For the text-containing cell, return its midpoint in (x, y) coordinate format. 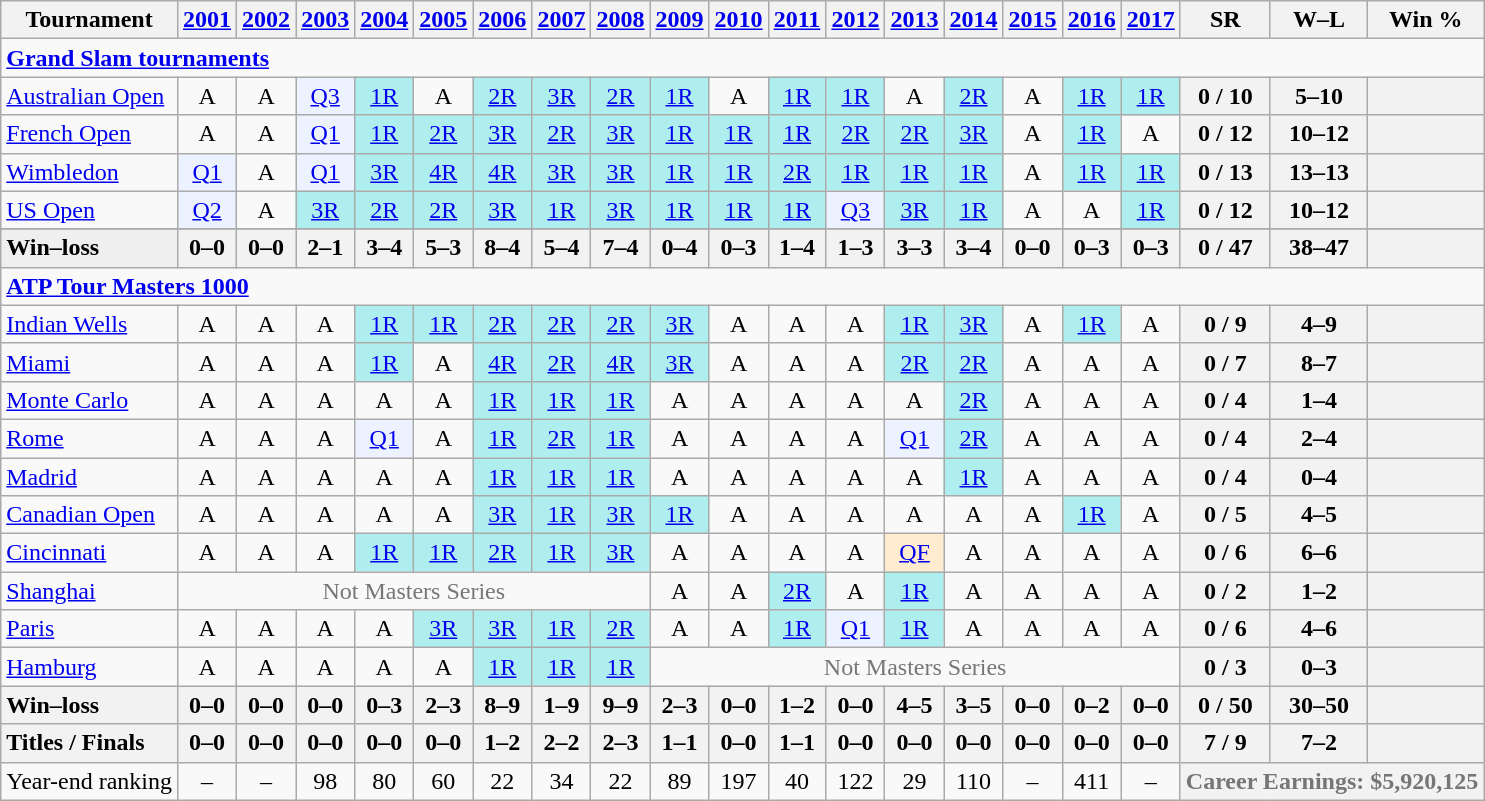
Titles / Finals (90, 743)
2008 (620, 20)
89 (680, 781)
French Open (90, 134)
0–2 (1092, 705)
8–4 (502, 248)
2017 (1150, 20)
30–50 (1318, 705)
0 / 5 (1225, 515)
Paris (90, 629)
Monte Carlo (90, 400)
W–L (1318, 20)
2016 (1092, 20)
Rome (90, 438)
QF (914, 553)
Madrid (90, 477)
38–47 (1318, 248)
1–9 (562, 705)
1–3 (856, 248)
7 / 9 (1225, 743)
122 (856, 781)
4–6 (1318, 629)
2–2 (562, 743)
110 (974, 781)
9–9 (620, 705)
0 / 13 (1225, 172)
0 / 2 (1225, 591)
Canadian Open (90, 515)
80 (384, 781)
6–6 (1318, 553)
Wimbledon (90, 172)
2003 (326, 20)
197 (738, 781)
5–10 (1318, 96)
2009 (680, 20)
ATP Tour Masters 1000 (742, 286)
34 (562, 781)
2001 (208, 20)
98 (326, 781)
2–1 (326, 248)
0 / 10 (1225, 96)
Shanghai (90, 591)
29 (914, 781)
3–5 (974, 705)
5–3 (444, 248)
SR (1225, 20)
7–2 (1318, 743)
2012 (856, 20)
Career Earnings: $5,920,125 (1332, 781)
2013 (914, 20)
2015 (1032, 20)
2011 (797, 20)
Hamburg (90, 667)
3–3 (914, 248)
Miami (90, 362)
2010 (738, 20)
US Open (90, 210)
7–4 (620, 248)
2005 (444, 20)
0 / 50 (1225, 705)
0 / 9 (1225, 324)
60 (444, 781)
4–9 (1318, 324)
8–9 (502, 705)
Australian Open (90, 96)
Indian Wells (90, 324)
5–4 (562, 248)
2007 (562, 20)
0 / 47 (1225, 248)
Tournament (90, 20)
0 / 3 (1225, 667)
40 (797, 781)
2014 (974, 20)
8–7 (1318, 362)
411 (1092, 781)
Grand Slam tournaments (742, 58)
Q2 (208, 210)
2002 (266, 20)
Win % (1426, 20)
2006 (502, 20)
13–13 (1318, 172)
2–4 (1318, 438)
2004 (384, 20)
Cincinnati (90, 553)
Year-end ranking (90, 781)
0 / 7 (1225, 362)
